Provide the [x, y] coordinate of the cell's center where the given text is located.  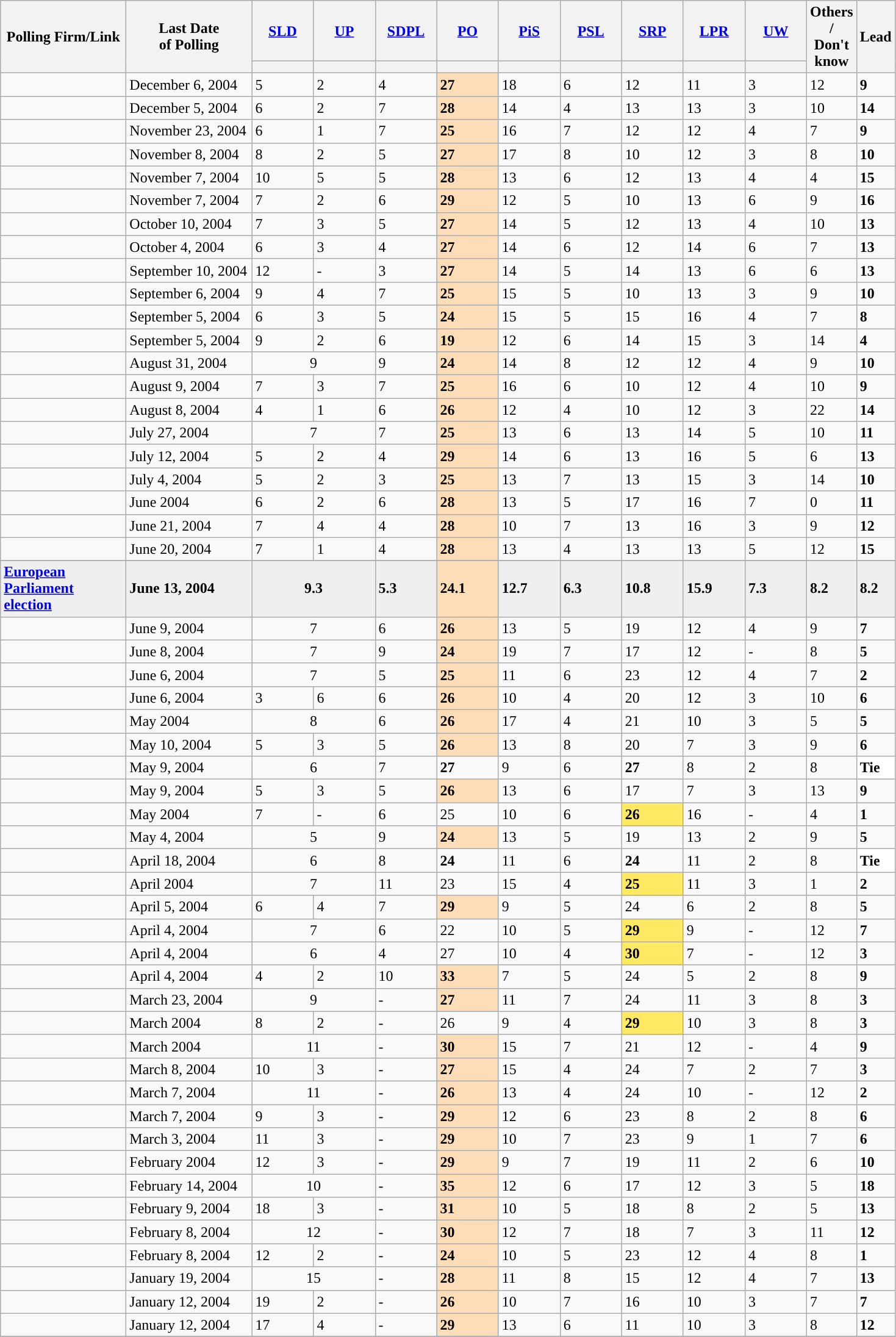
February 9, 2004 [189, 1209]
SLD [283, 30]
9.3 [314, 589]
SRP [653, 30]
PiS [529, 30]
March 3, 2004 [189, 1139]
12.7 [529, 589]
January 19, 2004 [189, 1278]
Polling Firm/Link [63, 37]
Others /Don't know [831, 37]
European Parliament election [63, 589]
June 9, 2004 [189, 628]
15.9 [714, 589]
31 [467, 1209]
April 5, 2004 [189, 907]
PSL [590, 30]
SDPL [406, 30]
February 14, 2004 [189, 1186]
June 8, 2004 [189, 651]
December 6, 2004 [189, 85]
June 21, 2004 [189, 526]
May 4, 2004 [189, 837]
March 23, 2004 [189, 1000]
LPR [714, 30]
November 8, 2004 [189, 154]
July 4, 2004 [189, 479]
June 20, 2004 [189, 549]
April 18, 2004 [189, 861]
February 2004 [189, 1163]
7.3 [776, 589]
August 8, 2004 [189, 410]
August 31, 2004 [189, 364]
UP [344, 30]
Lead [876, 37]
June 13, 2004 [189, 589]
August 9, 2004 [189, 387]
6.3 [590, 589]
July 27, 2004 [189, 433]
35 [467, 1186]
May 10, 2004 [189, 745]
33 [467, 977]
March 8, 2004 [189, 1069]
September 10, 2004 [189, 270]
April 2004 [189, 884]
UW [776, 30]
October 4, 2004 [189, 247]
June 2004 [189, 503]
October 10, 2004 [189, 224]
5.3 [406, 589]
September 6, 2004 [189, 293]
24.1 [467, 589]
Last Dateof Polling [189, 37]
PO [467, 30]
July 12, 2004 [189, 456]
November 23, 2004 [189, 131]
December 5, 2004 [189, 108]
10.8 [653, 589]
0 [831, 503]
